Find where the given text appears and provide that cell's center as (x, y) coordinate. 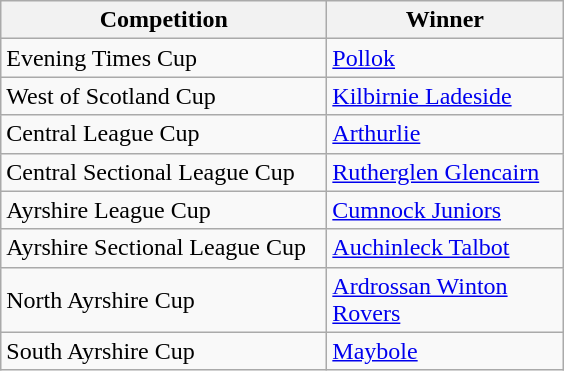
Cumnock Juniors (445, 210)
Pollok (445, 58)
Winner (445, 20)
Central League Cup (164, 134)
West of Scotland Cup (164, 96)
Arthurlie (445, 134)
Kilbirnie Ladeside (445, 96)
Rutherglen Glencairn (445, 172)
Ayrshire Sectional League Cup (164, 248)
Auchinleck Talbot (445, 248)
Maybole (445, 351)
Competition (164, 20)
South Ayrshire Cup (164, 351)
Central Sectional League Cup (164, 172)
Ayrshire League Cup (164, 210)
Ardrossan Winton Rovers (445, 300)
Evening Times Cup (164, 58)
North Ayrshire Cup (164, 300)
